Identify which cell holds the provided text, then report its [x, y] central coordinate. 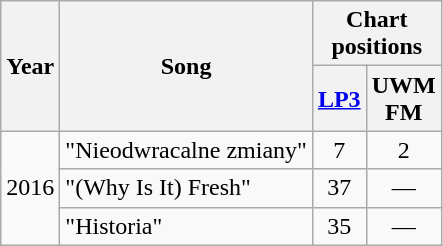
37 [339, 188]
LP3 [339, 98]
7 [339, 150]
Year [30, 66]
35 [339, 226]
"Historia" [186, 226]
Song [186, 66]
"Nieodwracalne zmiany" [186, 150]
"(Why Is It) Fresh" [186, 188]
Chartpositions [376, 34]
2016 [30, 188]
UWMFM [404, 98]
2 [404, 150]
